Search for the cell housing the specified text and yield its (x, y) center coordinate. 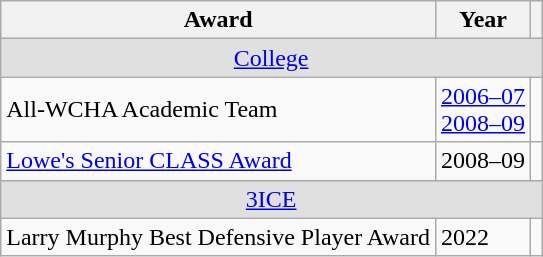
All-WCHA Academic Team (218, 110)
3ICE (272, 199)
Year (482, 20)
2008–09 (482, 161)
2022 (482, 237)
Award (218, 20)
Larry Murphy Best Defensive Player Award (218, 237)
2006–072008–09 (482, 110)
College (272, 58)
Lowe's Senior CLASS Award (218, 161)
